Scan for the cell matching the given text and deliver its (X, Y) coordinate at center. 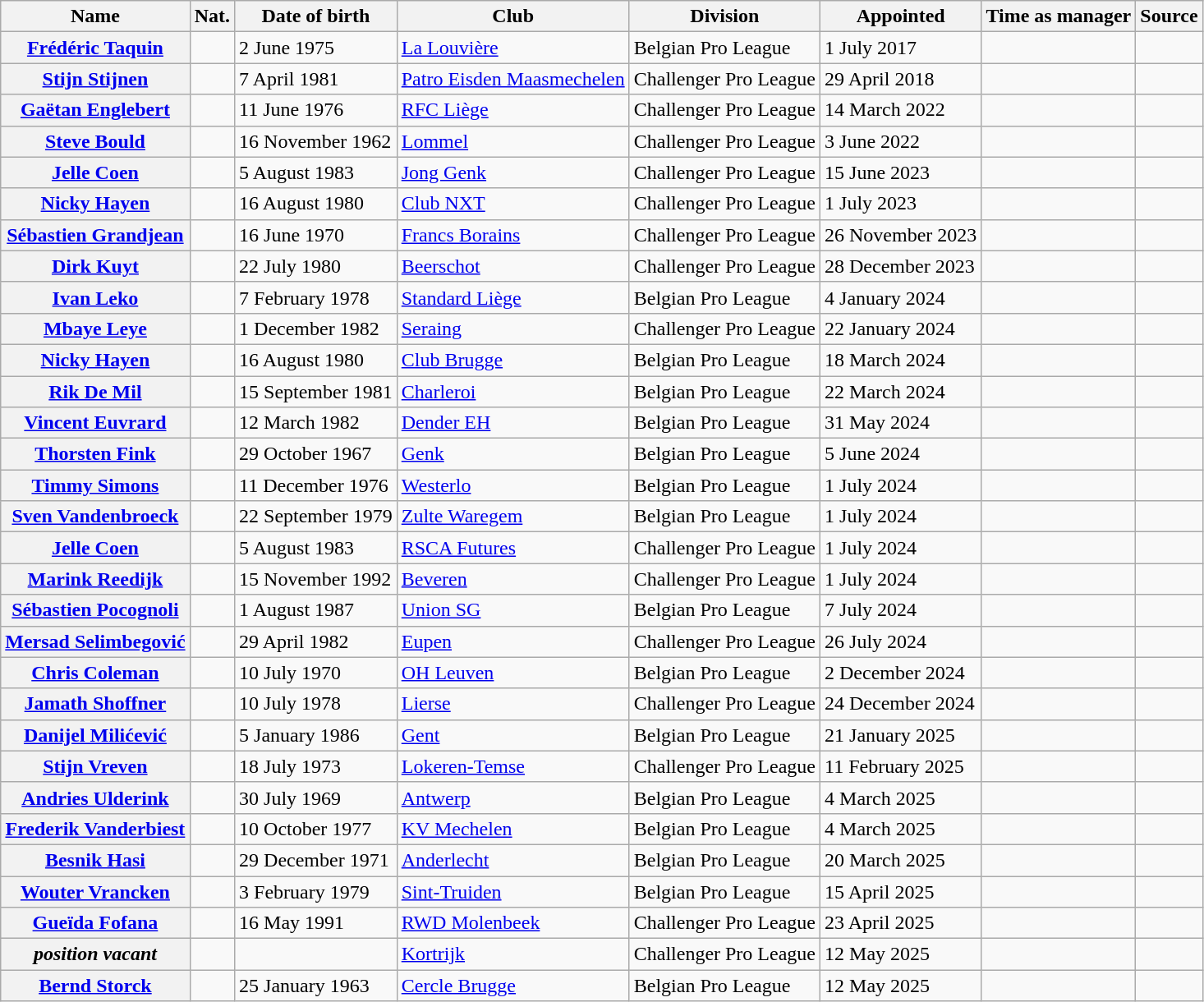
Mbaye Leye (95, 329)
Stijn Stijnen (95, 79)
Vincent Euvrard (95, 423)
2 June 1975 (316, 48)
22 July 1980 (316, 266)
22 January 2024 (901, 329)
7 July 2024 (901, 610)
2 December 2024 (901, 673)
Beerschot (512, 266)
Eupen (512, 641)
Zulte Waregem (512, 517)
29 December 1971 (316, 860)
Lierse (512, 704)
1 July 2017 (901, 48)
Dirk Kuyt (95, 266)
Frédéric Taquin (95, 48)
11 February 2025 (901, 766)
7 February 1978 (316, 297)
26 July 2024 (901, 641)
RWD Molenbeek (512, 923)
Standard Liège (512, 297)
Gent (512, 735)
5 January 1986 (316, 735)
7 April 1981 (316, 79)
Nat. (212, 16)
Rik De Mil (95, 392)
Bernd Storck (95, 986)
Sébastien Pocognoli (95, 610)
15 September 1981 (316, 392)
1 December 1982 (316, 329)
Name (95, 16)
22 September 1979 (316, 517)
1 July 2023 (901, 204)
21 January 2025 (901, 735)
Steve Bould (95, 141)
11 June 1976 (316, 110)
Beveren (512, 579)
Antwerp (512, 797)
16 May 1991 (316, 923)
10 July 1978 (316, 704)
29 October 1967 (316, 454)
Genk (512, 454)
Westerlo (512, 485)
RFC Liège (512, 110)
Jamath Shoffner (95, 704)
14 March 2022 (901, 110)
Anderlecht (512, 860)
Lommel (512, 141)
Division (724, 16)
4 January 2024 (901, 297)
position vacant (95, 954)
18 March 2024 (901, 360)
1 August 1987 (316, 610)
Mersad Selimbegović (95, 641)
15 June 2023 (901, 172)
Charleroi (512, 392)
Kortrijk (512, 954)
Stijn Vreven (95, 766)
Union SG (512, 610)
15 April 2025 (901, 891)
Ivan Leko (95, 297)
Sint-Truiden (512, 891)
Club (512, 16)
Francs Borains (512, 235)
11 December 1976 (316, 485)
18 July 1973 (316, 766)
Source (1170, 16)
Lokeren-Temse (512, 766)
Time as manager (1059, 16)
Gaëtan Englebert (95, 110)
10 July 1970 (316, 673)
KV Mechelen (512, 829)
15 November 1992 (316, 579)
Marink Reedijk (95, 579)
Besnik Hasi (95, 860)
Cercle Brugge (512, 986)
Club NXT (512, 204)
Seraing (512, 329)
10 October 1977 (316, 829)
3 February 1979 (316, 891)
Sven Vandenbroeck (95, 517)
28 December 2023 (901, 266)
RSCA Futures (512, 548)
3 June 2022 (901, 141)
Date of birth (316, 16)
Thorsten Fink (95, 454)
20 March 2025 (901, 860)
29 April 2018 (901, 79)
22 March 2024 (901, 392)
Sébastien Grandjean (95, 235)
Appointed (901, 16)
23 April 2025 (901, 923)
OH Leuven (512, 673)
Andries Ulderink (95, 797)
Wouter Vrancken (95, 891)
La Louvière (512, 48)
12 March 1982 (316, 423)
30 July 1969 (316, 797)
Danijel Milićević (95, 735)
Gueïda Fofana (95, 923)
Timmy Simons (95, 485)
31 May 2024 (901, 423)
Dender EH (512, 423)
16 June 1970 (316, 235)
Club Brugge (512, 360)
25 January 1963 (316, 986)
24 December 2024 (901, 704)
Jong Genk (512, 172)
26 November 2023 (901, 235)
Patro Eisden Maasmechelen (512, 79)
Chris Coleman (95, 673)
16 November 1962 (316, 141)
5 June 2024 (901, 454)
29 April 1982 (316, 641)
Frederik Vanderbiest (95, 829)
